Find where the given text appears and provide that cell's center as [x, y] coordinate. 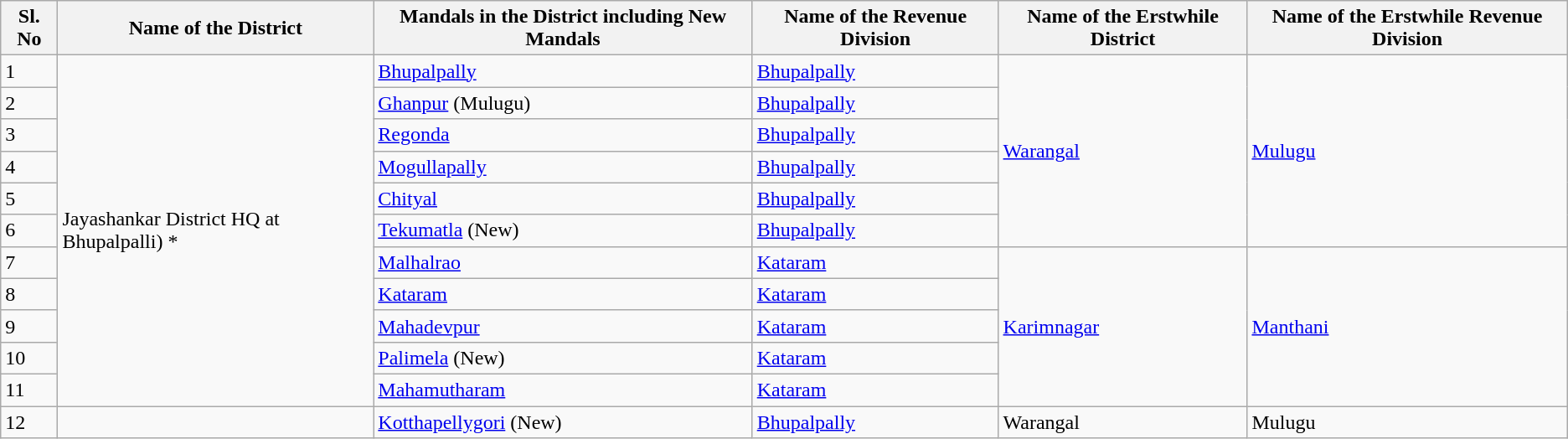
11 [29, 390]
6 [29, 230]
3 [29, 135]
8 [29, 294]
Palimela (New) [563, 358]
Regonda [563, 135]
7 [29, 262]
Name of the Erstwhile Revenue Division [1407, 28]
Mahadevpur [563, 326]
Mahamutharam [563, 390]
Mogullapally [563, 167]
2 [29, 103]
10 [29, 358]
9 [29, 326]
Name of the Revenue Division [875, 28]
Manthani [1407, 326]
5 [29, 199]
Tekumatla (New) [563, 230]
Name of the District [216, 28]
Sl. No [29, 28]
Mandals in the District including New Mandals [563, 28]
12 [29, 421]
4 [29, 167]
Karimnagar [1122, 326]
Malhalrao [563, 262]
Jayashankar District HQ at Bhupalpalli) * [216, 231]
Chityal [563, 199]
Kotthapellygori (New) [563, 421]
Ghanpur (Mulugu) [563, 103]
1 [29, 71]
Name of the Erstwhile District [1122, 28]
